Return the [x, y] coordinate for the center point of the cell that contains the specified text.  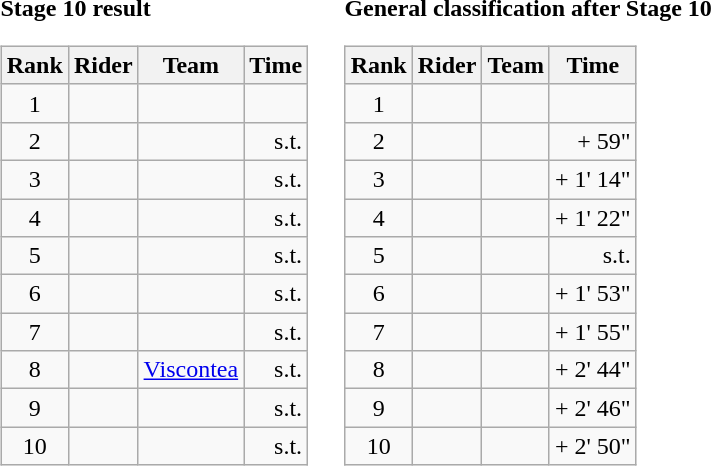
+ 2' 44" [592, 370]
Viscontea [191, 370]
+ 1' 55" [592, 332]
+ 1' 53" [592, 294]
+ 59" [592, 141]
+ 1' 22" [592, 217]
+ 1' 14" [592, 179]
+ 2' 50" [592, 446]
+ 2' 46" [592, 408]
